Scan for the cell matching the given text and deliver its [x, y] coordinate at center. 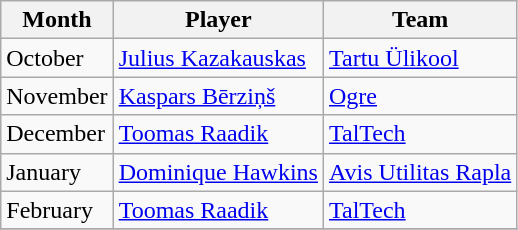
Player [218, 20]
November [57, 96]
Avis Utilitas Rapla [420, 172]
October [57, 58]
Dominique Hawkins [218, 172]
Tartu Ülikool [420, 58]
Month [57, 20]
December [57, 134]
January [57, 172]
Julius Kazakauskas [218, 58]
Ogre [420, 96]
February [57, 210]
Team [420, 20]
Kaspars Bērziņš [218, 96]
